Find where the given text appears and provide that cell's center as [X, Y] coordinate. 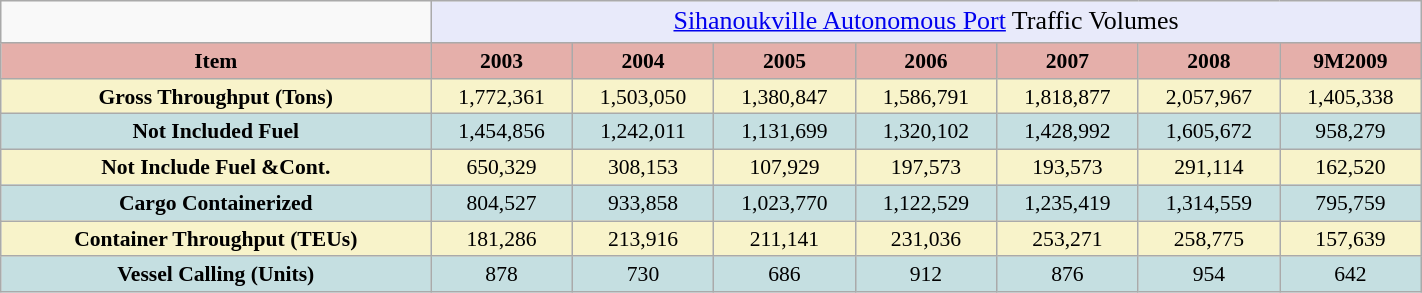
1,818,877 [1068, 96]
804,527 [502, 203]
258,775 [1208, 239]
2008 [1208, 61]
1,242,011 [642, 132]
2004 [642, 61]
1,320,102 [926, 132]
1,428,992 [1068, 132]
686 [784, 274]
933,858 [642, 203]
Vessel Calling (Units) [216, 274]
2003 [502, 61]
2,057,967 [1208, 96]
Container Throughput (TEUs) [216, 239]
1,454,856 [502, 132]
1,503,050 [642, 96]
193,573 [1068, 167]
2006 [926, 61]
954 [1208, 274]
9M2009 [1351, 61]
253,271 [1068, 239]
1,131,699 [784, 132]
878 [502, 274]
2007 [1068, 61]
197,573 [926, 167]
157,639 [1351, 239]
231,036 [926, 239]
1,605,672 [1208, 132]
211,141 [784, 239]
Cargo Containerized [216, 203]
Item [216, 61]
1,405,338 [1351, 96]
1,314,559 [1208, 203]
213,916 [642, 239]
181,286 [502, 239]
1,586,791 [926, 96]
308,153 [642, 167]
Not Included Fuel [216, 132]
1,772,361 [502, 96]
1,380,847 [784, 96]
1,235,419 [1068, 203]
795,759 [1351, 203]
Not Include Fuel &Cont. [216, 167]
958,279 [1351, 132]
650,329 [502, 167]
876 [1068, 274]
Sihanoukville Autonomous Port Traffic Volumes [926, 22]
1,122,529 [926, 203]
912 [926, 274]
291,114 [1208, 167]
642 [1351, 274]
107,929 [784, 167]
730 [642, 274]
Gross Throughput (Tons) [216, 96]
1,023,770 [784, 203]
162,520 [1351, 167]
2005 [784, 61]
